Search for the cell housing the specified text and yield its (X, Y) center coordinate. 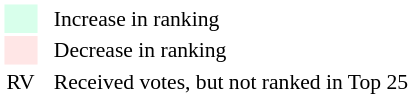
RV (22, 82)
Received votes, but not ranked in Top 25 (230, 82)
Increase in ranking (230, 18)
Decrease in ranking (230, 50)
